From the cell containing the given text, extract its center point as [x, y] coordinate. 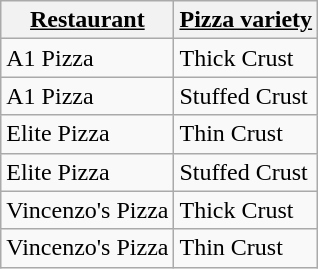
Pizza variety [246, 20]
Restaurant [88, 20]
